Find where the given text appears and provide that cell's center as (x, y) coordinate. 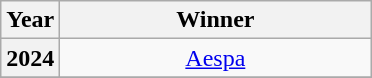
Aespa (216, 58)
Year (30, 20)
2024 (30, 58)
Winner (216, 20)
